Output the [X, Y] coordinate of the center of the cell containing the given text.  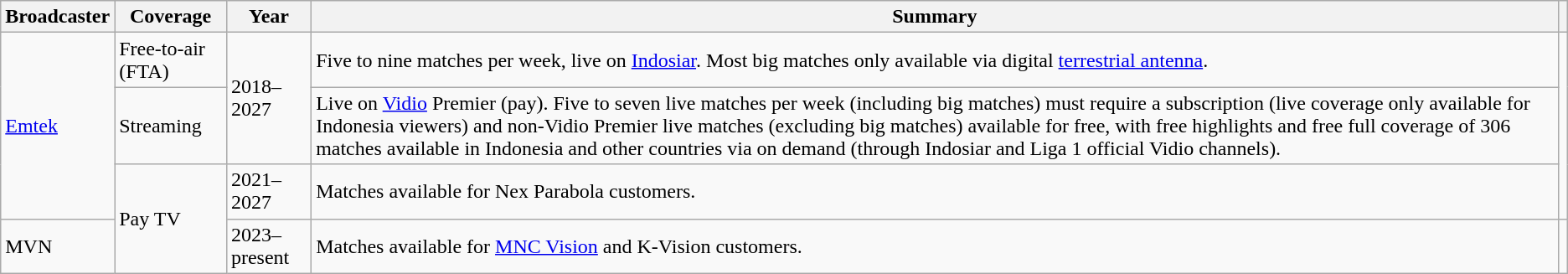
Matches available for MNC Vision and K-Vision customers. [935, 246]
Summary [935, 17]
Pay TV [171, 219]
Coverage [171, 17]
Matches available for Nex Parabola customers. [935, 191]
Five to nine matches per week, live on Indosiar. Most big matches only available via digital terrestrial antenna. [935, 60]
Year [268, 17]
Broadcaster [58, 17]
Emtek [58, 126]
2021–2027 [268, 191]
MVN [58, 246]
2018–2027 [268, 99]
2023–present [268, 246]
Free-to-air (FTA) [171, 60]
Streaming [171, 126]
